Pinpoint the cell where the given text exists, returning its [x, y] midpoint coordinate. 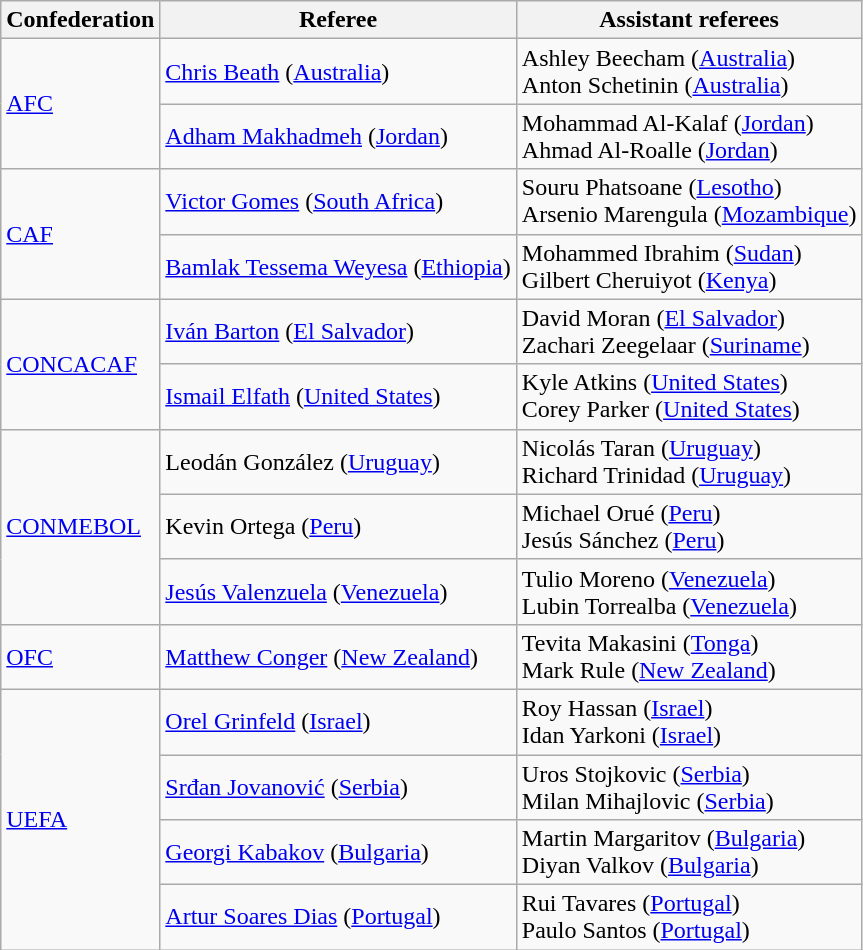
Kevin Ortega (Peru) [338, 526]
Michael Orué (Peru)Jesús Sánchez (Peru) [689, 526]
Referee [338, 20]
Roy Hassan (Israel)Idan Yarkoni (Israel) [689, 722]
Kyle Atkins (United States)Corey Parker (United States) [689, 396]
Tulio Moreno (Venezuela)Lubin Torrealba (Venezuela) [689, 592]
AFC [80, 104]
Leodán González (Uruguay) [338, 462]
Ashley Beecham (Australia)Anton Schetinin (Australia) [689, 72]
CONMEBOL [80, 526]
Nicolás Taran (Uruguay)Richard Trinidad (Uruguay) [689, 462]
Mohammad Al-Kalaf (Jordan)Ahmad Al-Roalle (Jordan) [689, 136]
Ismail Elfath (United States) [338, 396]
Jesús Valenzuela (Venezuela) [338, 592]
Adham Makhadmeh (Jordan) [338, 136]
Georgi Kabakov (Bulgaria) [338, 852]
Souru Phatsoane (Lesotho)Arsenio Marengula (Mozambique) [689, 202]
Rui Tavares (Portugal)Paulo Santos (Portugal) [689, 918]
Iván Barton (El Salvador) [338, 332]
Mohammed Ibrahim (Sudan)Gilbert Cheruiyot (Kenya) [689, 266]
CAF [80, 234]
Orel Grinfeld (Israel) [338, 722]
Bamlak Tessema Weyesa (Ethiopia) [338, 266]
Martin Margaritov (Bulgaria)Diyan Valkov (Bulgaria) [689, 852]
Matthew Conger (New Zealand) [338, 656]
Confederation [80, 20]
OFC [80, 656]
Chris Beath (Australia) [338, 72]
UEFA [80, 819]
Artur Soares Dias (Portugal) [338, 918]
Victor Gomes (South Africa) [338, 202]
CONCACAF [80, 364]
Tevita Makasini (Tonga)Mark Rule (New Zealand) [689, 656]
Assistant referees [689, 20]
David Moran (El Salvador)Zachari Zeegelaar (Suriname) [689, 332]
Srđan Jovanović (Serbia) [338, 786]
Uros Stojkovic (Serbia)Milan Mihajlovic (Serbia) [689, 786]
